Return [x, y] of the center of cell containing provided text 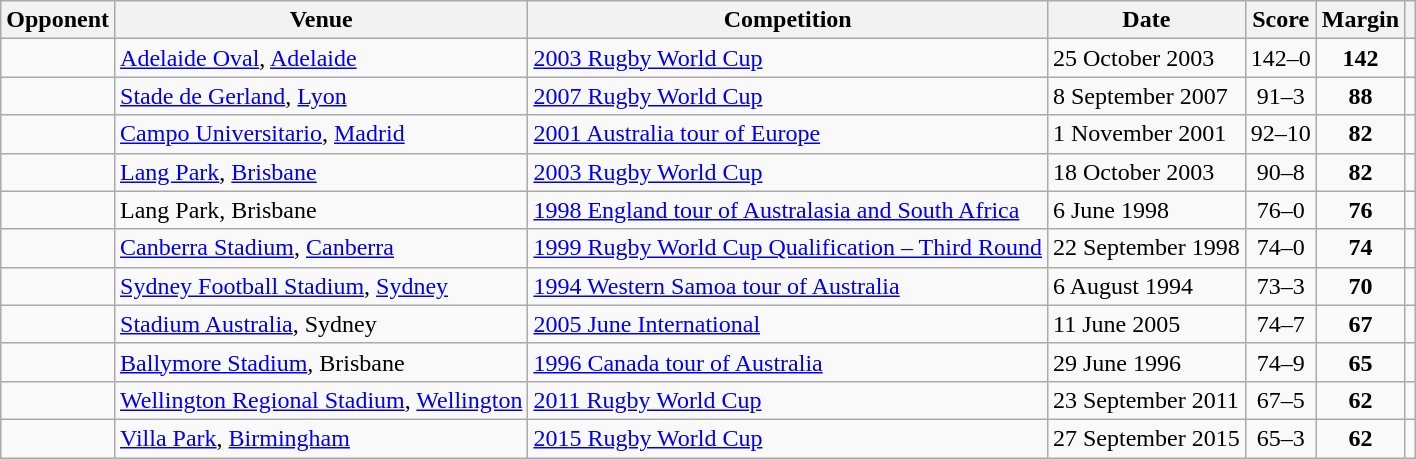
91–3 [1280, 96]
27 September 2015 [1146, 438]
1994 Western Samoa tour of Australia [788, 286]
22 September 1998 [1146, 248]
Competition [788, 20]
92–10 [1280, 134]
Adelaide Oval, Adelaide [322, 58]
6 June 1998 [1146, 210]
2011 Rugby World Cup [788, 400]
2001 Australia tour of Europe [788, 134]
1999 Rugby World Cup Qualification – Third Round [788, 248]
67 [1360, 324]
Stadium Australia, Sydney [322, 324]
2007 Rugby World Cup [788, 96]
76–0 [1280, 210]
Villa Park, Birmingham [322, 438]
Score [1280, 20]
23 September 2011 [1146, 400]
11 June 2005 [1146, 324]
76 [1360, 210]
142 [1360, 58]
74 [1360, 248]
Stade de Gerland, Lyon [322, 96]
2015 Rugby World Cup [788, 438]
Opponent [58, 20]
1998 England tour of Australasia and South Africa [788, 210]
65–3 [1280, 438]
Campo Universitario, Madrid [322, 134]
142–0 [1280, 58]
1996 Canada tour of Australia [788, 362]
74–7 [1280, 324]
90–8 [1280, 172]
6 August 1994 [1146, 286]
8 September 2007 [1146, 96]
88 [1360, 96]
1 November 2001 [1146, 134]
Date [1146, 20]
29 June 1996 [1146, 362]
74–0 [1280, 248]
74–9 [1280, 362]
Sydney Football Stadium, Sydney [322, 286]
70 [1360, 286]
Ballymore Stadium, Brisbane [322, 362]
2005 June International [788, 324]
Venue [322, 20]
18 October 2003 [1146, 172]
Margin [1360, 20]
67–5 [1280, 400]
25 October 2003 [1146, 58]
Wellington Regional Stadium, Wellington [322, 400]
65 [1360, 362]
Canberra Stadium, Canberra [322, 248]
73–3 [1280, 286]
